Scan for the cell matching the given text and deliver its [X, Y] coordinate at center. 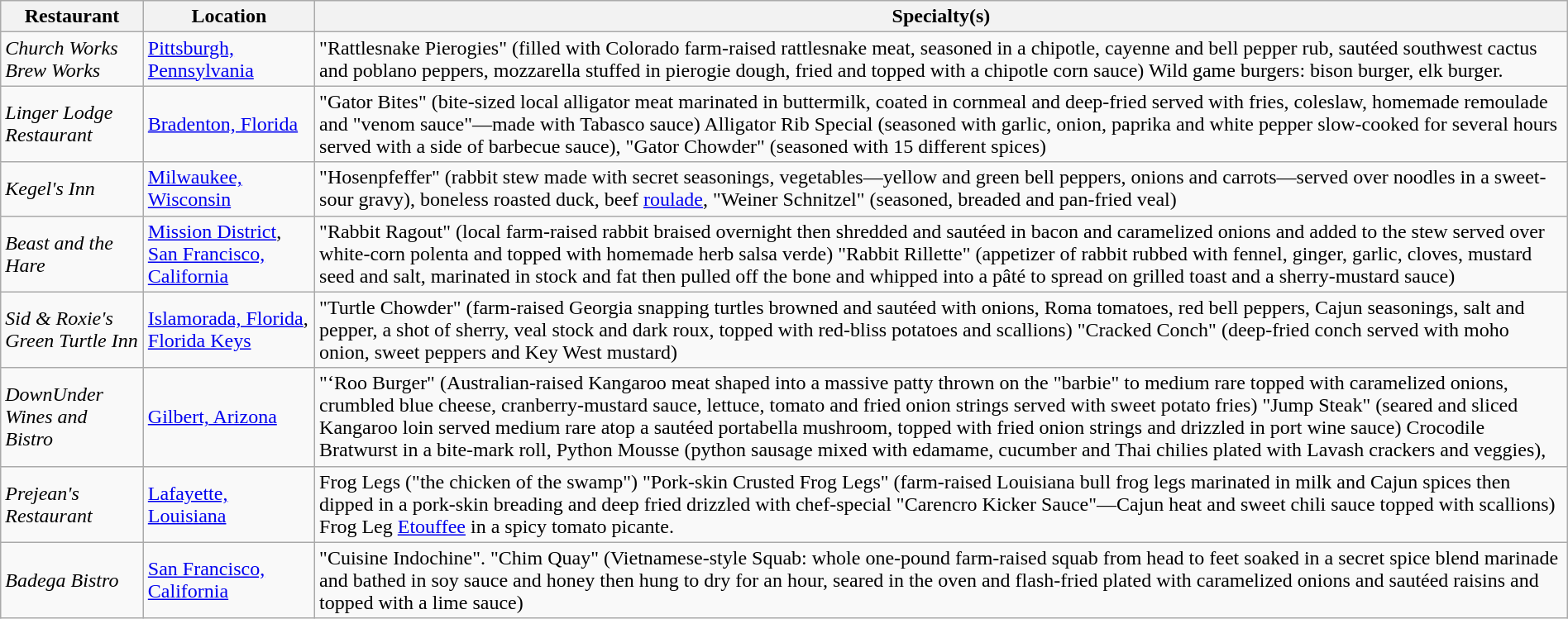
Specialty(s) [941, 17]
Pittsburgh, Pennsylvania [228, 60]
Sid & Roxie's Green Turtle Inn [73, 330]
Prejean's Restaurant [73, 504]
Gilbert, Arizona [228, 417]
San Francisco, California [228, 580]
DownUnder Wines and Bistro [73, 417]
Islamorada, Florida, Florida Keys [228, 330]
Badega Bistro [73, 580]
Mission District, San Francisco, California [228, 254]
Location [228, 17]
Beast and the Hare [73, 254]
Linger Lodge Restaurant [73, 124]
Kegel's Inn [73, 188]
Lafayette, Louisiana [228, 504]
Bradenton, Florida [228, 124]
Church Works Brew Works [73, 60]
Milwaukee, Wisconsin [228, 188]
Restaurant [73, 17]
